Provide the (X, Y) coordinate of the cell's center where the given text is located.  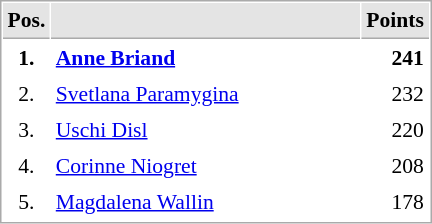
Svetlana Paramygina (206, 93)
1. (26, 57)
4. (26, 165)
Magdalena Wallin (206, 201)
Points (396, 21)
3. (26, 129)
178 (396, 201)
Pos. (26, 21)
208 (396, 165)
Anne Briand (206, 57)
220 (396, 129)
241 (396, 57)
232 (396, 93)
Uschi Disl (206, 129)
Corinne Niogret (206, 165)
2. (26, 93)
5. (26, 201)
